From the cell containing the given text, extract its center point as [x, y] coordinate. 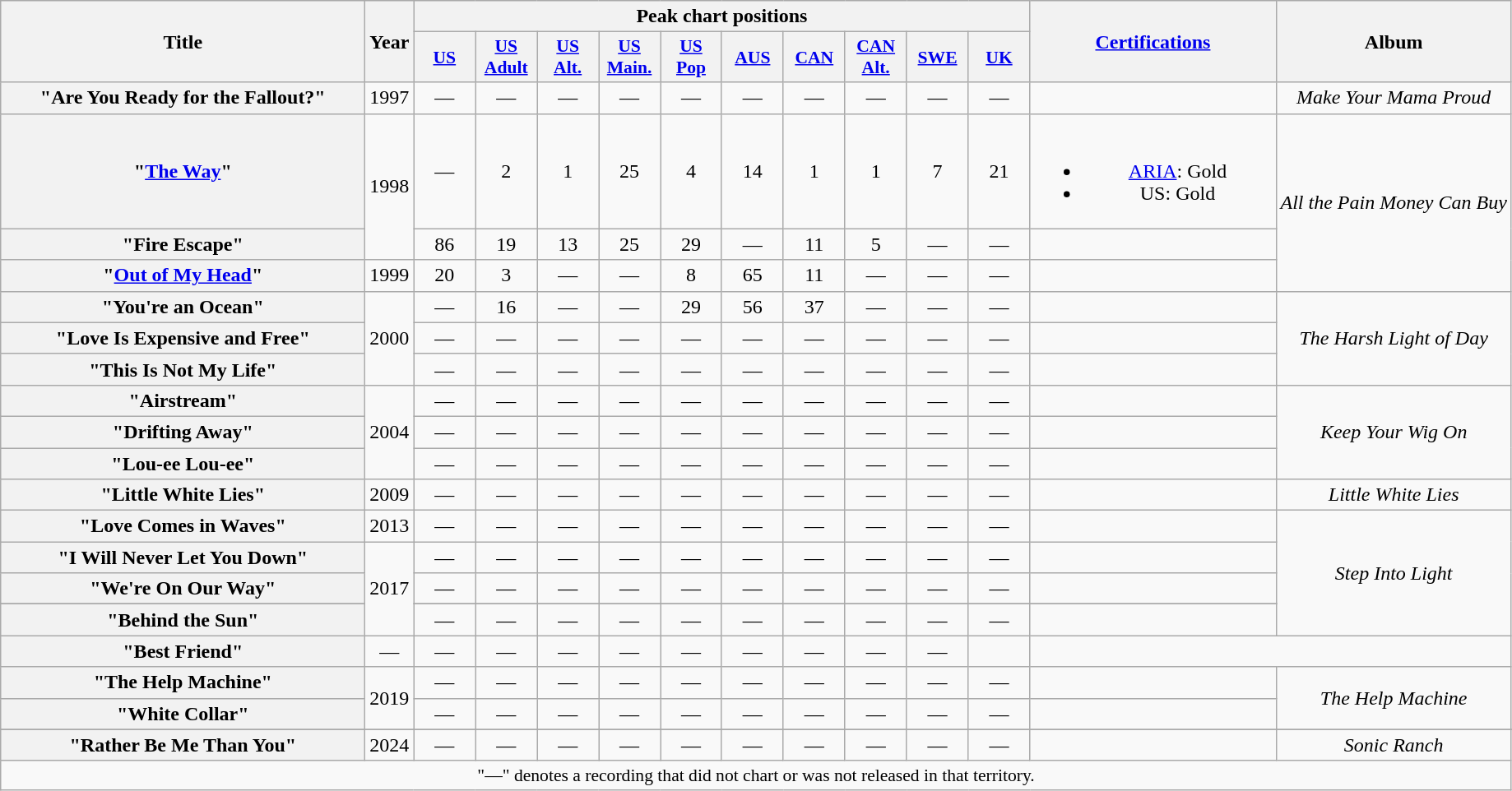
Make Your Mama Proud [1394, 98]
Sonic Ranch [1394, 745]
"Little White Lies" [183, 495]
Peak chart positions [722, 16]
86 [444, 244]
"—" denotes a recording that did not chart or was not released in that territory. [757, 775]
Little White Lies [1394, 495]
"Love Comes in Waves" [183, 526]
UK [999, 58]
2009 [390, 495]
5 [875, 244]
All the Pain Money Can Buy [1394, 202]
USAlt. [568, 58]
65 [752, 275]
8 [691, 275]
"White Collar" [183, 714]
The Help Machine [1394, 698]
SWE [938, 58]
14 [752, 171]
Keep Your Wig On [1394, 432]
ARIA: GoldUS: Gold [1153, 171]
Certifications [1153, 41]
3 [507, 275]
21 [999, 171]
2000 [390, 338]
13 [568, 244]
19 [507, 244]
16 [507, 307]
4 [691, 171]
2004 [390, 432]
"You're an Ocean" [183, 307]
Step Into Light [1394, 573]
CANAlt. [875, 58]
2013 [390, 526]
"Lou-ee Lou-ee" [183, 463]
CAN [814, 58]
"Out of My Head" [183, 275]
US [444, 58]
USPop [691, 58]
1998 [390, 187]
"Best Friend" [183, 651]
7 [938, 171]
2019 [390, 698]
Album [1394, 41]
The Harsh Light of Day [1394, 338]
"Behind the Sun" [183, 620]
"I Will Never Let You Down" [183, 557]
"The Help Machine" [183, 682]
2024 [390, 745]
"Love Is Expensive and Free" [183, 338]
Title [183, 41]
Year [390, 41]
"Airstream" [183, 400]
"This Is Not My Life" [183, 369]
"Fire Escape" [183, 244]
2017 [390, 589]
20 [444, 275]
"Rather Be Me Than You" [183, 745]
"Are You Ready for the Fallout?" [183, 98]
"The Way" [183, 171]
56 [752, 307]
2 [507, 171]
"We're On Our Way" [183, 589]
"Drifting Away" [183, 432]
USMain. [630, 58]
1999 [390, 275]
AUS [752, 58]
USAdult [507, 58]
37 [814, 307]
1997 [390, 98]
